Return the (X, Y) coordinate for the center point of the cell that contains the specified text.  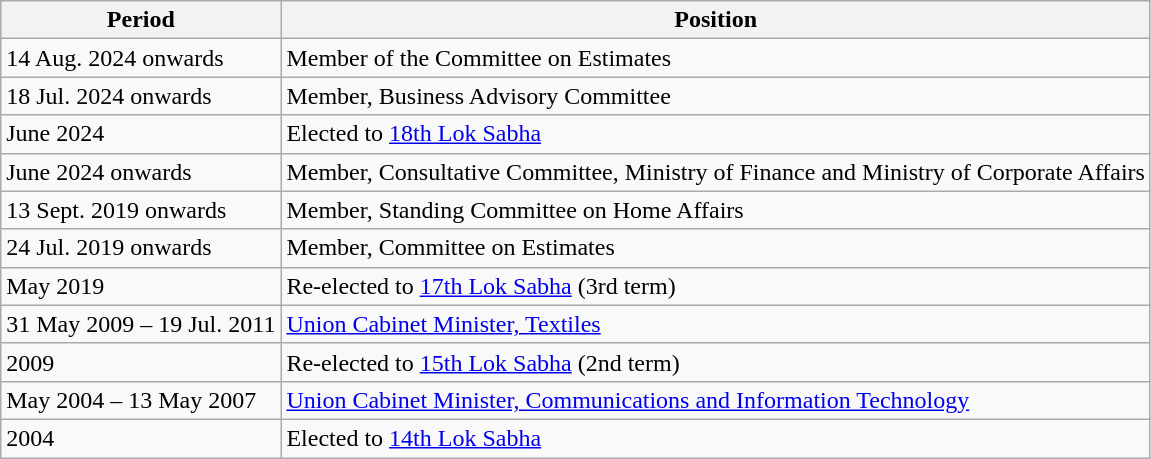
Re-elected to 17th Lok Sabha (3rd term) (716, 286)
2004 (141, 438)
June 2024 onwards (141, 172)
31 May 2009 – 19 Jul. 2011 (141, 324)
May 2019 (141, 286)
Member of the Committee on Estimates (716, 58)
Elected to 18th Lok Sabha (716, 134)
Union Cabinet Minister, Communications and Information Technology (716, 400)
Member, Consultative Committee, Ministry of Finance and Ministry of Corporate Affairs (716, 172)
14 Aug. 2024 onwards (141, 58)
Re-elected to 15th Lok Sabha (2nd term) (716, 362)
Union Cabinet Minister, Textiles (716, 324)
May 2004 – 13 May 2007 (141, 400)
24 Jul. 2019 onwards (141, 248)
Elected to 14th Lok Sabha (716, 438)
2009 (141, 362)
Member, Committee on Estimates (716, 248)
Member, Business Advisory Committee (716, 96)
13 Sept. 2019 onwards (141, 210)
Position (716, 20)
June 2024 (141, 134)
18 Jul. 2024 onwards (141, 96)
Member, Standing Committee on Home Affairs (716, 210)
Period (141, 20)
